Provide the (X, Y) coordinate of the cell's center where the given text is located.  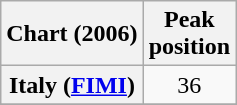
36 (189, 85)
Peakposition (189, 34)
Chart (2006) (72, 34)
Italy (FIMI) (72, 85)
